Provide the (x, y) coordinate of the cell's center where the given text is located.  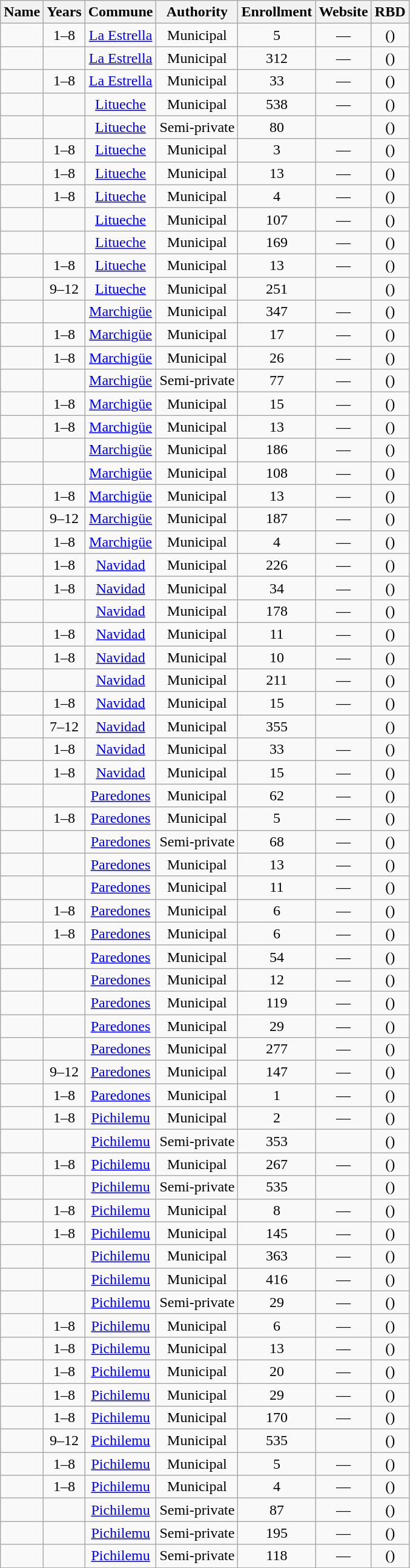
87 (277, 1510)
7–12 (64, 726)
80 (277, 127)
186 (277, 450)
12 (277, 980)
2 (277, 1118)
8 (277, 1210)
108 (277, 473)
147 (277, 1072)
77 (277, 381)
34 (277, 588)
195 (277, 1533)
107 (277, 219)
277 (277, 1049)
312 (277, 58)
187 (277, 519)
170 (277, 1418)
17 (277, 335)
118 (277, 1556)
119 (277, 1003)
Enrollment (277, 12)
20 (277, 1371)
355 (277, 726)
416 (277, 1279)
Website (343, 12)
169 (277, 242)
347 (277, 312)
1 (277, 1095)
353 (277, 1141)
Commune (121, 12)
RBD (390, 12)
251 (277, 289)
Authority (197, 12)
26 (277, 358)
538 (277, 104)
68 (277, 842)
226 (277, 565)
267 (277, 1164)
Years (64, 12)
3 (277, 150)
211 (277, 680)
62 (277, 796)
54 (277, 957)
363 (277, 1256)
Name (22, 12)
178 (277, 611)
10 (277, 657)
145 (277, 1233)
